Pinpoint the cell where the given text exists, returning its (X, Y) midpoint coordinate. 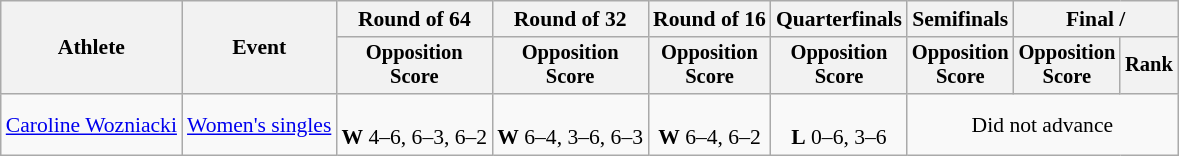
Athlete (92, 48)
Round of 32 (570, 19)
L 0–6, 3–6 (839, 124)
Did not advance (1042, 124)
W 6–4, 3–6, 6–3 (570, 124)
W 4–6, 6–3, 6–2 (414, 124)
Event (259, 48)
Semifinals (960, 19)
Rank (1149, 66)
Round of 64 (414, 19)
Final / (1096, 19)
Round of 16 (710, 19)
Quarterfinals (839, 19)
W 6–4, 6–2 (710, 124)
Caroline Wozniacki (92, 124)
Women's singles (259, 124)
